Search for the cell housing the specified text and yield its [x, y] center coordinate. 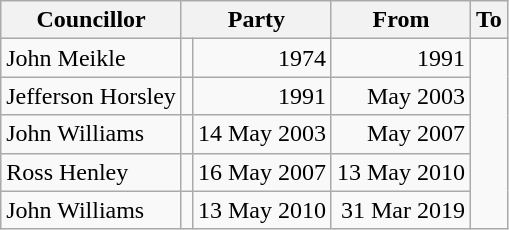
1974 [262, 58]
Councillor [92, 20]
14 May 2003 [262, 134]
Ross Henley [92, 172]
May 2007 [400, 134]
To [490, 20]
Jefferson Horsley [92, 96]
Party [256, 20]
John Meikle [92, 58]
16 May 2007 [262, 172]
31 Mar 2019 [400, 210]
May 2003 [400, 96]
From [400, 20]
